Find where the given text appears and provide that cell's center as (x, y) coordinate. 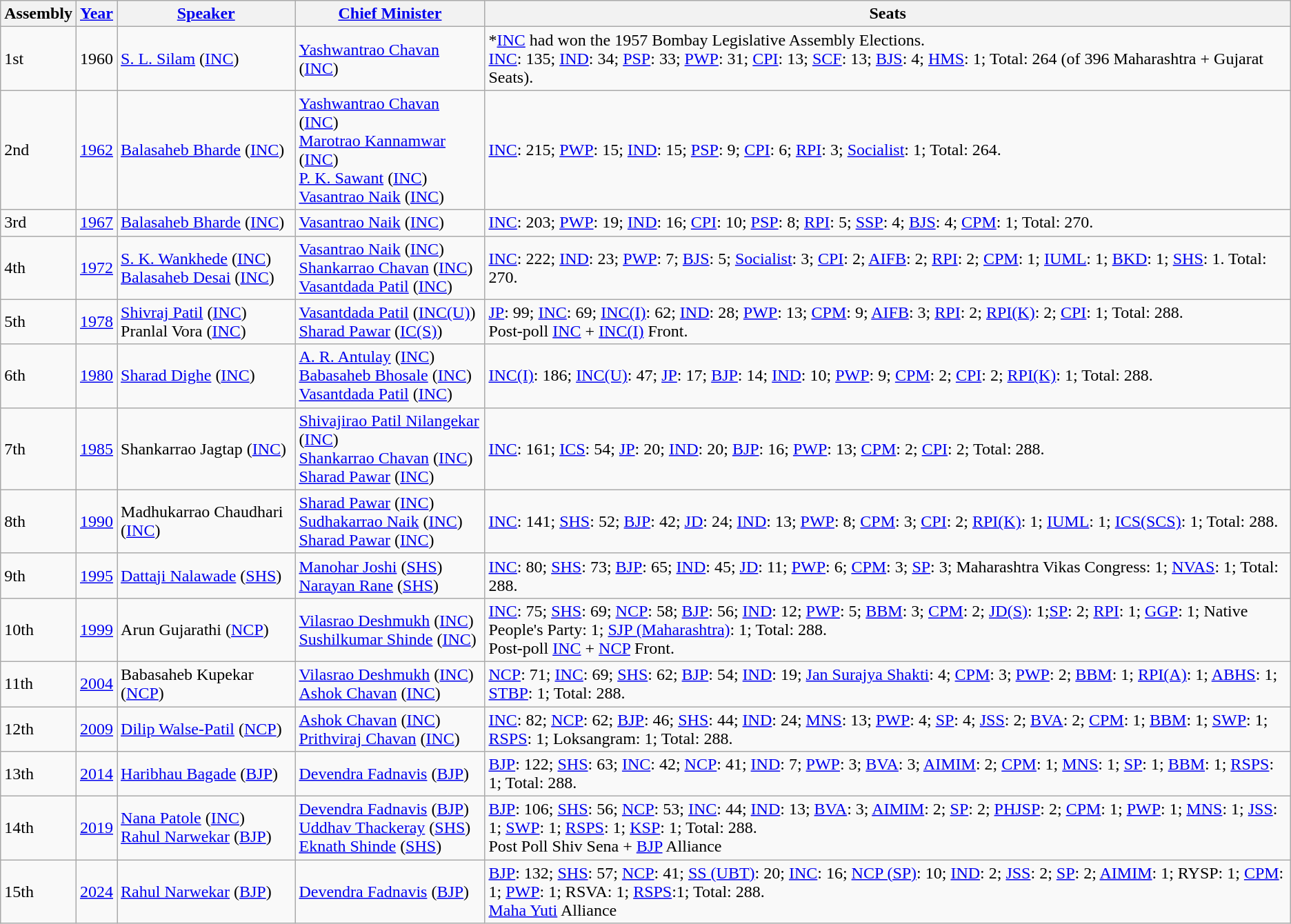
Vasantdada Patil (INC(U))Sharad Pawar (IC(S)) (390, 321)
INC(I): 186; INC(U): 47; JP: 17; BJP: 14; IND: 10; PWP: 9; CPM: 2; CPI: 2; RPI(K): 1; Total: 288. (888, 376)
NCP: 71; INC: 69; SHS: 62; BJP: 54; IND: 19; Jan Surajya Shakti: 4; CPM: 3; PWP: 2; BBM: 1; RPI(A): 1; ABHS: 1; STBP: 1; Total: 288. (888, 684)
14th (39, 828)
Devendra Fadnavis (BJP)Uddhav Thackeray (SHS)Eknath Shinde (SHS) (390, 828)
4th (39, 268)
INC: 203; PWP: 19; IND: 16; CPI: 10; PSP: 8; RPI: 5; SSP: 4; BJS: 4; CPM: 1; Total: 270. (888, 223)
2014 (97, 774)
Year (97, 14)
1978 (97, 321)
2009 (97, 728)
Vasantrao Naik (INC) (390, 223)
1999 (97, 630)
Yashwantrao Chavan (INC) (390, 59)
INC: 215; PWP: 15; IND: 15; PSP: 9; CPI: 6; RPI: 3; Socialist: 1; Total: 264. (888, 150)
2nd (39, 150)
1st (39, 59)
Shivraj Patil (INC)Pranlal Vora (INC) (206, 321)
8th (39, 521)
Shankarrao Jagtap (INC) (206, 448)
INC: 222; IND: 23; PWP: 7; BJS: 5; Socialist: 3; CPI: 2; AIFB: 2; RPI: 2; CPM: 1; IUML: 1; BKD: 1; SHS: 1. Total: 270. (888, 268)
Speaker (206, 14)
Haribhau Bagade (BJP) (206, 774)
1980 (97, 376)
1990 (97, 521)
1962 (97, 150)
Sharad Pawar (INC)Sudhakarrao Naik (INC)Sharad Pawar (INC) (390, 521)
A. R. Antulay (INC)Babasaheb Bhosale (INC)Vasantdada Patil (INC) (390, 376)
S. L. Silam (INC) (206, 59)
Madhukarrao Chaudhari (INC) (206, 521)
Yashwantrao Chavan (INC)Marotrao Kannamwar (INC)P. K. Sawant (INC)Vasantrao Naik (INC) (390, 150)
2004 (97, 684)
2024 (97, 892)
Arun Gujarathi (NCP) (206, 630)
Dattaji Nalawade (SHS) (206, 575)
7th (39, 448)
12th (39, 728)
JP: 99; INC: 69; INC(I): 62; IND: 28; PWP: 13; CPM: 9; AIFB: 3; RPI: 2; RPI(K): 2; CPI: 1; Total: 288.Post-poll INC + INC(I) Front. (888, 321)
3rd (39, 223)
Rahul Narwekar (BJP) (206, 892)
1960 (97, 59)
Dilip Walse-Patil (NCP) (206, 728)
Vasantrao Naik (INC)Shankarrao Chavan (INC)Vasantdada Patil (INC) (390, 268)
13th (39, 774)
Sharad Dighe (INC) (206, 376)
Nana Patole (INC)Rahul Narwekar (BJP) (206, 828)
15th (39, 892)
Babasaheb Kupekar (NCP) (206, 684)
Manohar Joshi (SHS)Narayan Rane (SHS) (390, 575)
Assembly (39, 14)
BJP: 122; SHS: 63; INC: 42; NCP: 41; IND: 7; PWP: 3; BVA: 3; AIMIM: 2; CPM: 1; MNS: 1; SP: 1; BBM: 1; RSPS: 1; Total: 288. (888, 774)
10th (39, 630)
9th (39, 575)
1967 (97, 223)
S. K. Wankhede (INC)Balasaheb Desai (INC) (206, 268)
INC: 80; SHS: 73; BJP: 65; IND: 45; JD: 11; PWP: 6; CPM: 3; SP: 3; Maharashtra Vikas Congress: 1; NVAS: 1; Total: 288. (888, 575)
11th (39, 684)
1972 (97, 268)
INC: 141; SHS: 52; BJP: 42; JD: 24; IND: 13; PWP: 8; CPM: 3; CPI: 2; RPI(K): 1; IUML: 1; ICS(SCS): 1; Total: 288. (888, 521)
Shivajirao Patil Nilangekar (INC)Shankarrao Chavan (INC)Sharad Pawar (INC) (390, 448)
Seats (888, 14)
1985 (97, 448)
Ashok Chavan (INC)Prithviraj Chavan (INC) (390, 728)
Chief Minister (390, 14)
2019 (97, 828)
5th (39, 321)
INC: 161; ICS: 54; JP: 20; IND: 20; BJP: 16; PWP: 13; CPM: 2; CPI: 2; Total: 288. (888, 448)
INC: 82; NCP: 62; BJP: 46; SHS: 44; IND: 24; MNS: 13; PWP: 4; SP: 4; JSS: 2; BVA: 2; CPM: 1; BBM: 1; SWP: 1; RSPS: 1; Loksangram: 1; Total: 288. (888, 728)
Vilasrao Deshmukh (INC)Ashok Chavan (INC) (390, 684)
6th (39, 376)
Vilasrao Deshmukh (INC)Sushilkumar Shinde (INC) (390, 630)
1995 (97, 575)
